For the text-containing cell, return its midpoint in [x, y] coordinate format. 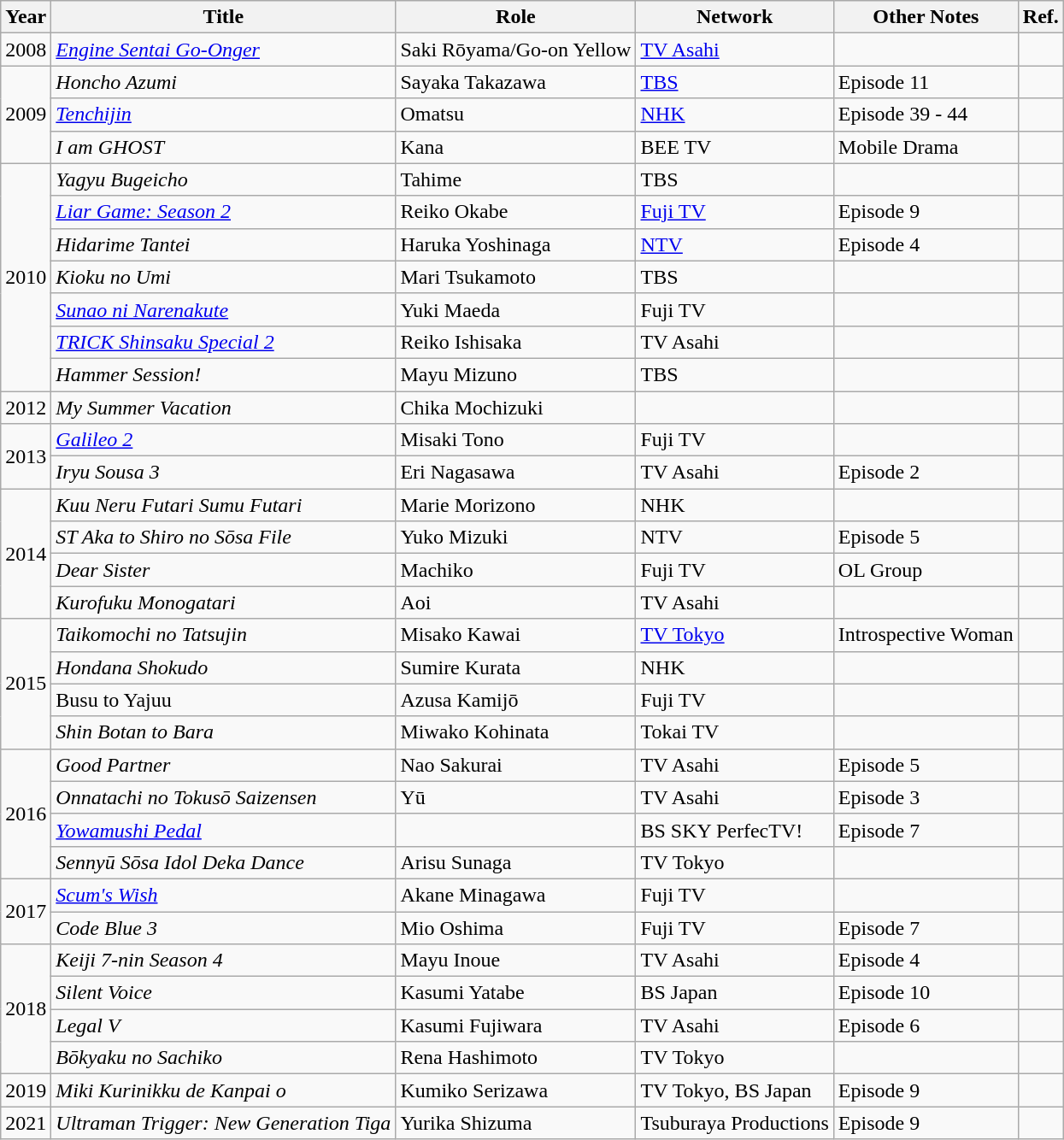
2013 [26, 456]
2008 [26, 50]
Sunao ni Narenakute [224, 309]
Role [516, 17]
Kasumi Yatabe [516, 993]
Yuko Mizuki [516, 538]
Title [224, 17]
Misako Kawai [516, 635]
Tsuburaya Productions [735, 1123]
Akane Minagawa [516, 895]
2018 [26, 1009]
Kioku no Umi [224, 277]
Kasumi Fujiwara [516, 1025]
Arisu Sunaga [516, 862]
BEE TV [735, 147]
Episode 3 [926, 797]
Nao Sakurai [516, 765]
Eri Nagasawa [516, 473]
2014 [26, 554]
Hondana Shokudo [224, 667]
2009 [26, 115]
OL Group [926, 570]
Honcho Azumi [224, 82]
2010 [26, 277]
Episode 39 - 44 [926, 115]
Network [735, 17]
Miki Kurinikku de Kanpai o [224, 1090]
Year [26, 17]
Code Blue 3 [224, 927]
Kumiko Serizawa [516, 1090]
Tahime [516, 179]
Engine Sentai Go-Onger [224, 50]
Mobile Drama [926, 147]
Shin Botan to Bara [224, 732]
Mari Tsukamoto [516, 277]
Episode 10 [926, 993]
Iryu Sousa 3 [224, 473]
Rena Hashimoto [516, 1058]
Tokai TV [735, 732]
BS Japan [735, 993]
Sumire Kurata [516, 667]
Busu to Yajuu [224, 700]
Hidarime Tantei [224, 244]
Introspective Woman [926, 635]
Taikomochi no Tatsujin [224, 635]
Marie Morizono [516, 505]
2021 [26, 1123]
Ref. [1041, 17]
Silent Voice [224, 993]
Kana [516, 147]
Legal V [224, 1025]
I am GHOST [224, 147]
Yurika Shizuma [516, 1123]
Hammer Session! [224, 374]
2019 [26, 1090]
Machiko [516, 570]
Reiko Okabe [516, 212]
2017 [26, 911]
Sayaka Takazawa [516, 82]
Haruka Yoshinaga [516, 244]
Bōkyaku no Sachiko [224, 1058]
My Summer Vacation [224, 408]
Mayu Mizuno [516, 374]
Episode 2 [926, 473]
2012 [26, 408]
Scum's Wish [224, 895]
Liar Game: Season 2 [224, 212]
Onnatachi no Tokusō Saizensen [224, 797]
Keiji 7-nin Season 4 [224, 961]
Misaki Tono [516, 440]
Dear Sister [224, 570]
Miwako Kohinata [516, 732]
2016 [26, 814]
Yagyu Bugeicho [224, 179]
Episode 11 [926, 82]
ST Aka to Shiro no Sōsa File [224, 538]
BS SKY PerfecTV! [735, 830]
Saki Rōyama/Go-on Yellow [516, 50]
Azusa Kamijō [516, 700]
Tenchijin [224, 115]
Yuki Maeda [516, 309]
Omatsu [516, 115]
Reiko Ishisaka [516, 342]
Mio Oshima [516, 927]
Sennyū Sōsa Idol Deka Dance [224, 862]
Yū [516, 797]
Galileo 2 [224, 440]
Kurofuku Monogatari [224, 602]
Episode 6 [926, 1025]
Mayu Inoue [516, 961]
Good Partner [224, 765]
Other Notes [926, 17]
TRICK Shinsaku Special 2 [224, 342]
2015 [26, 684]
Yowamushi Pedal [224, 830]
Aoi [516, 602]
TV Tokyo, BS Japan [735, 1090]
Kuu Neru Futari Sumu Futari [224, 505]
Ultraman Trigger: New Generation Tiga [224, 1123]
Chika Mochizuki [516, 408]
